Return (X, Y) of the center of cell containing provided text 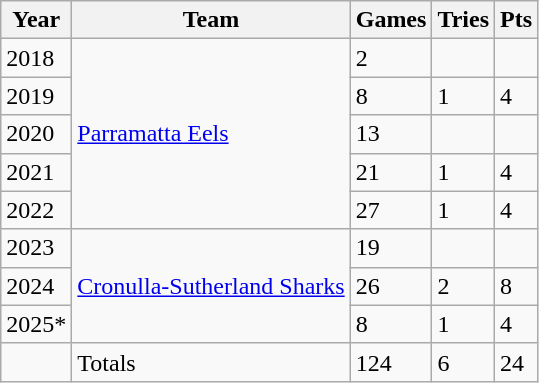
19 (391, 248)
2025* (36, 324)
27 (391, 210)
6 (464, 362)
Pts (516, 20)
2018 (36, 58)
Team (211, 20)
24 (516, 362)
13 (391, 134)
26 (391, 286)
Games (391, 20)
Totals (211, 362)
124 (391, 362)
2021 (36, 172)
2019 (36, 96)
Parramatta Eels (211, 134)
Cronulla-Sutherland Sharks (211, 286)
2024 (36, 286)
21 (391, 172)
2020 (36, 134)
2022 (36, 210)
2023 (36, 248)
Year (36, 20)
Tries (464, 20)
